Identify which cell holds the provided text, then report its (x, y) central coordinate. 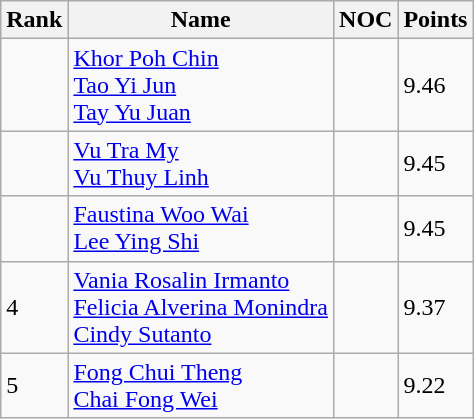
Khor Poh Chin Tao Yi Jun Tay Yu Juan (201, 85)
4 (34, 307)
9.37 (436, 307)
Rank (34, 20)
Points (436, 20)
Name (201, 20)
Vu Tra My Vu Thuy Linh (201, 164)
9.22 (436, 386)
NOC (366, 20)
5 (34, 386)
Faustina Woo Wai Lee Ying Shi (201, 228)
Fong Chui Theng Chai Fong Wei (201, 386)
Vania Rosalin Irmanto Felicia Alverina Monindra Cindy Sutanto (201, 307)
9.46 (436, 85)
